Return the [X, Y] coordinate for the center point of the cell that contains the specified text.  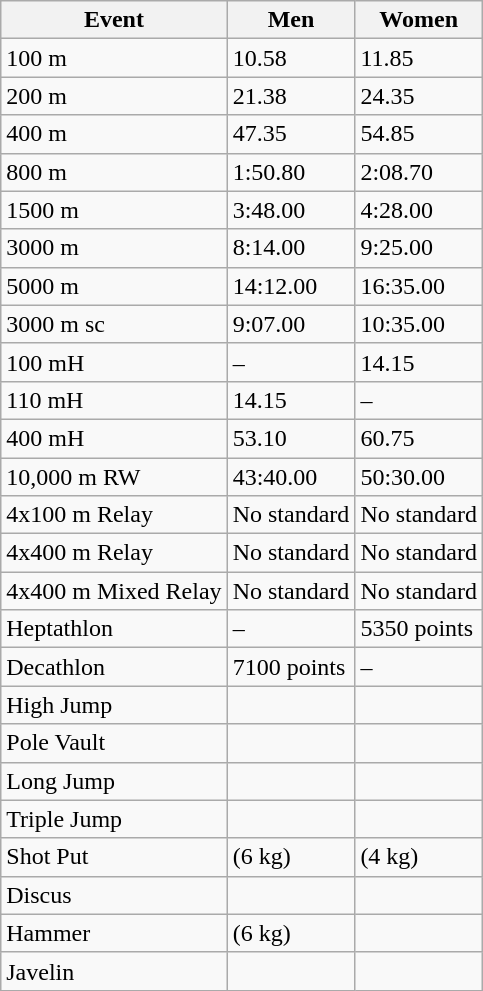
43:40.00 [291, 477]
Women [419, 20]
24.35 [419, 96]
Decathlon [114, 667]
Event [114, 20]
60.75 [419, 438]
4x100 m Relay [114, 515]
10,000 m RW [114, 477]
(4 kg) [419, 857]
Pole Vault [114, 743]
5350 points [419, 629]
High Jump [114, 705]
Discus [114, 895]
400 m [114, 134]
110 mH [114, 400]
100 mH [114, 362]
100 m [114, 58]
3000 m sc [114, 324]
50:30.00 [419, 477]
8:14.00 [291, 248]
5000 m [114, 286]
Hammer [114, 933]
Javelin [114, 971]
Heptathlon [114, 629]
10:35.00 [419, 324]
7100 points [291, 667]
14:12.00 [291, 286]
47.35 [291, 134]
9:25.00 [419, 248]
1:50.80 [291, 172]
11.85 [419, 58]
10.58 [291, 58]
4:28.00 [419, 210]
9:07.00 [291, 324]
4x400 m Relay [114, 553]
2:08.70 [419, 172]
800 m [114, 172]
21.38 [291, 96]
3000 m [114, 248]
Men [291, 20]
1500 m [114, 210]
3:48.00 [291, 210]
200 m [114, 96]
Triple Jump [114, 819]
400 mH [114, 438]
Long Jump [114, 781]
16:35.00 [419, 286]
Shot Put [114, 857]
4x400 m Mixed Relay [114, 591]
53.10 [291, 438]
54.85 [419, 134]
